Extract the [X, Y] coordinate from the center of the cell holding the provided text.  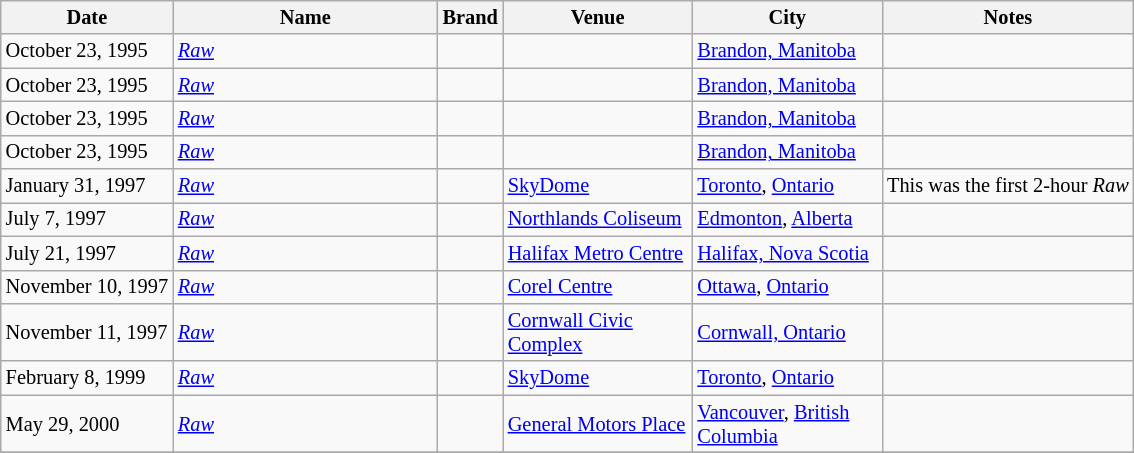
Brand [470, 17]
Halifax Metro Centre [598, 253]
Ottawa, Ontario [787, 287]
Vancouver, British Columbia [787, 424]
This was the first 2-hour Raw [1008, 186]
Date [87, 17]
General Motors Place [598, 424]
January 31, 1997 [87, 186]
July 21, 1997 [87, 253]
Edmonton, Alberta [787, 219]
Name [306, 17]
Cornwall, Ontario [787, 332]
Venue [598, 17]
February 8, 1999 [87, 378]
May 29, 2000 [87, 424]
Northlands Coliseum [598, 219]
Notes [1008, 17]
Cornwall Civic Complex [598, 332]
November 11, 1997 [87, 332]
July 7, 1997 [87, 219]
Corel Centre [598, 287]
Halifax, Nova Scotia [787, 253]
City [787, 17]
November 10, 1997 [87, 287]
